Find where the given text appears and provide that cell's center as (X, Y) coordinate. 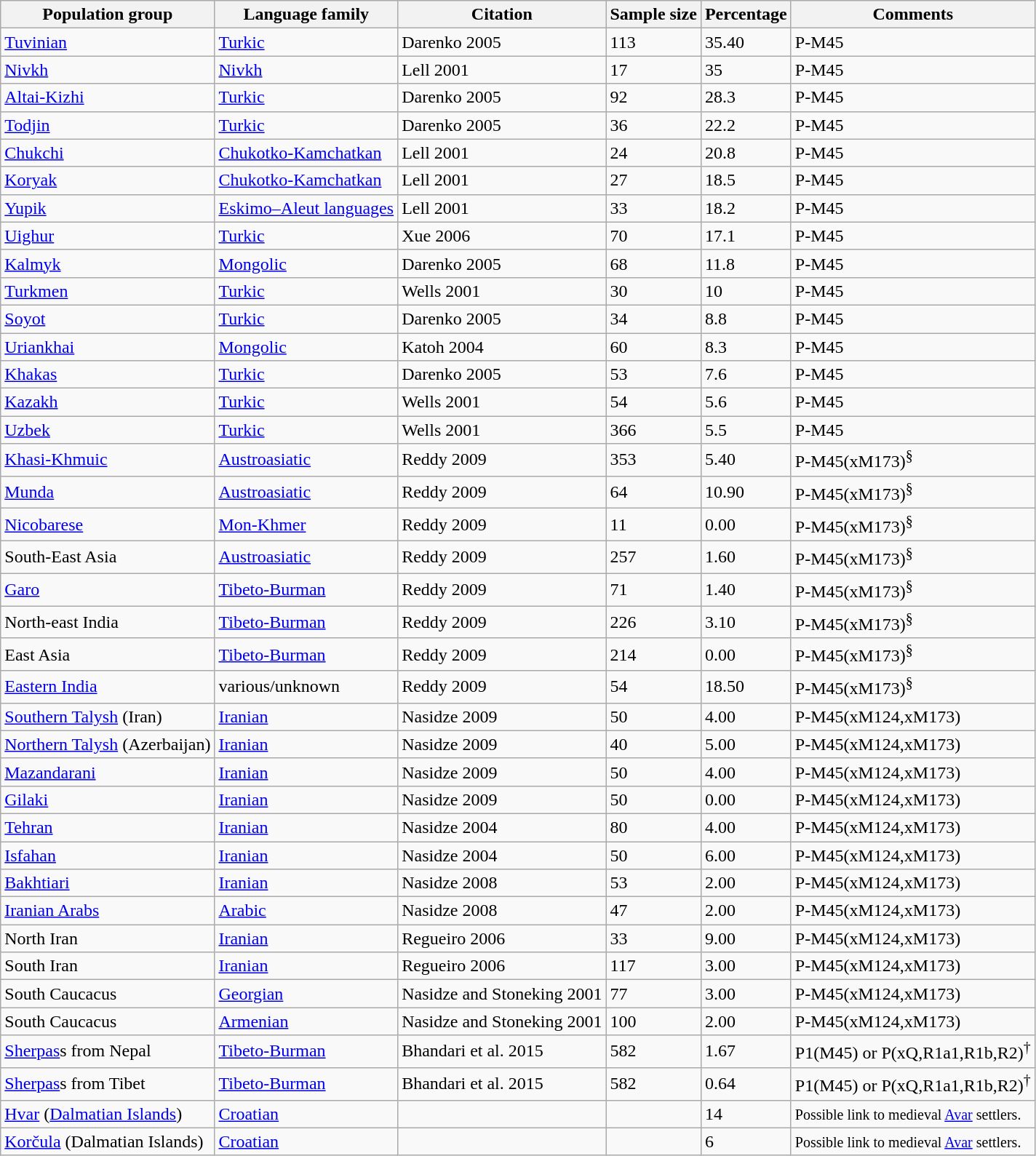
5.00 (746, 744)
7.6 (746, 375)
Soyot (108, 319)
Khakas (108, 375)
10 (746, 291)
22.2 (746, 125)
North-east India (108, 623)
Nicobarese (108, 525)
Xue 2006 (502, 236)
17.1 (746, 236)
117 (653, 966)
8.8 (746, 319)
Kazakh (108, 402)
Sherpass from Tibet (108, 1084)
17 (653, 70)
Kalmyk (108, 263)
1.60 (746, 557)
South-East Asia (108, 557)
27 (653, 180)
18.2 (746, 208)
Yupik (108, 208)
18.5 (746, 180)
214 (653, 655)
10.90 (746, 492)
5.6 (746, 402)
Munda (108, 492)
Hvar (Dalmatian Islands) (108, 1114)
Mazandarani (108, 772)
60 (653, 347)
Altai-Kizhi (108, 97)
Todjin (108, 125)
Gilaki (108, 800)
24 (653, 153)
Eskimo–Aleut languages (306, 208)
34 (653, 319)
Comments (912, 15)
5.40 (746, 460)
Uighur (108, 236)
36 (653, 125)
Northern Talysh (Azerbaijan) (108, 744)
Turkmen (108, 291)
Uriankhai (108, 347)
1.67 (746, 1052)
68 (653, 263)
92 (653, 97)
Armenian (306, 1021)
East Asia (108, 655)
Garo (108, 589)
40 (653, 744)
Koryak (108, 180)
11 (653, 525)
9.00 (746, 938)
8.3 (746, 347)
47 (653, 911)
366 (653, 430)
Georgian (306, 994)
Katoh 2004 (502, 347)
Tehran (108, 827)
6 (746, 1141)
77 (653, 994)
100 (653, 1021)
Bakhtiari (108, 883)
1.40 (746, 589)
353 (653, 460)
Sample size (653, 15)
14 (746, 1114)
Eastern India (108, 687)
18.50 (746, 687)
0.64 (746, 1084)
Chukchi (108, 153)
Southern Talysh (Iran) (108, 717)
Isfahan (108, 855)
Citation (502, 15)
11.8 (746, 263)
Sherpass from Nepal (108, 1052)
30 (653, 291)
35.40 (746, 42)
64 (653, 492)
35 (746, 70)
70 (653, 236)
Population group (108, 15)
3.10 (746, 623)
5.5 (746, 430)
71 (653, 589)
28.3 (746, 97)
South Iran (108, 966)
Language family (306, 15)
North Iran (108, 938)
Mon-Khmer (306, 525)
226 (653, 623)
113 (653, 42)
Khasi-Khmuic (108, 460)
Uzbek (108, 430)
various/unknown (306, 687)
Iranian Arabs (108, 911)
80 (653, 827)
257 (653, 557)
20.8 (746, 153)
6.00 (746, 855)
Tuvinian (108, 42)
Arabic (306, 911)
Korčula (Dalmatian Islands) (108, 1141)
Percentage (746, 15)
